Output the (x, y) coordinate of the center of the cell containing the given text.  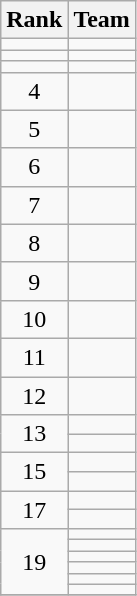
Rank (34, 20)
5 (34, 129)
19 (34, 562)
10 (34, 319)
Team (102, 20)
4 (34, 91)
17 (34, 510)
13 (34, 434)
6 (34, 167)
9 (34, 281)
11 (34, 357)
7 (34, 205)
15 (34, 472)
12 (34, 395)
8 (34, 243)
